For the text-containing cell, return its midpoint in (x, y) coordinate format. 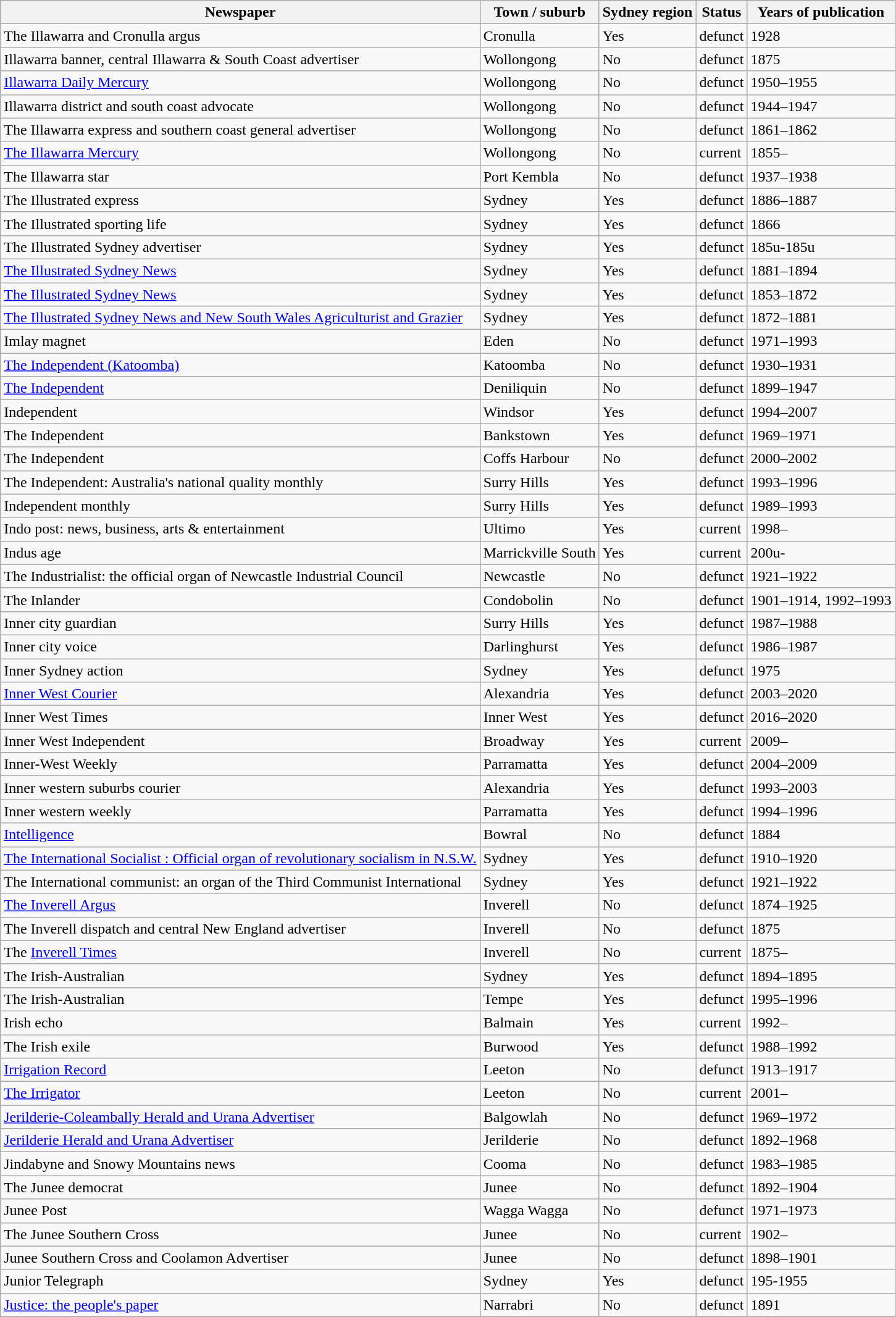
The Irish exile (240, 1047)
1988–1992 (821, 1047)
1971–1973 (821, 1211)
1892–1904 (821, 1187)
Inner city voice (240, 646)
1969–1971 (821, 435)
Inner West (540, 717)
1853–1872 (821, 295)
Tempe (540, 999)
Deniliquin (540, 388)
Jerilderie (540, 1140)
Cronulla (540, 36)
Independent (240, 412)
Inner West Courier (240, 694)
1866 (821, 224)
1993–1996 (821, 482)
Inner West Times (240, 717)
1995–1996 (821, 999)
1861–1862 (821, 130)
Bankstown (540, 435)
Balgowlah (540, 1117)
1910–1920 (821, 858)
Windsor (540, 412)
185u-185u (821, 247)
1937–1938 (821, 177)
Illawarra district and south coast advocate (240, 106)
1901–1914, 1992–1993 (821, 600)
Inner Sydney action (240, 670)
The Illawarra express and southern coast general advertiser (240, 130)
Inner western weekly (240, 811)
Eden (540, 341)
The Illawarra Mercury (240, 153)
1891 (821, 1305)
1993–2003 (821, 788)
Town / suburb (540, 12)
Inner western suburbs courier (240, 788)
Status (721, 12)
Darlinghurst (540, 646)
Inner West Independent (240, 741)
1971–1993 (821, 341)
Years of publication (821, 12)
Jerilderie-Coleambally Herald and Urana Advertiser (240, 1117)
Imlay magnet (240, 341)
1874–1925 (821, 905)
1983–1985 (821, 1164)
The Illustrated express (240, 200)
2003–2020 (821, 694)
2004–2009 (821, 764)
Sydney region (647, 12)
2016–2020 (821, 717)
Indus age (240, 553)
Inner-West Weekly (240, 764)
1969–1972 (821, 1117)
2001– (821, 1093)
The Illawarra star (240, 177)
The Inverell Argus (240, 905)
Jerilderie Herald and Urana Advertiser (240, 1140)
2009– (821, 741)
1928 (821, 36)
1994–2007 (821, 412)
1855– (821, 153)
1886–1887 (821, 200)
Coffs Harbour (540, 459)
The Illustrated sporting life (240, 224)
1986–1987 (821, 646)
Illawarra Daily Mercury (240, 83)
The Industrialist: the official organ of Newcastle Industrial Council (240, 576)
1898–1901 (821, 1258)
Condobolin (540, 600)
1992– (821, 1022)
1950–1955 (821, 83)
The International Socialist : Official organ of revolutionary socialism in N.S.W. (240, 858)
Junee Southern Cross and Coolamon Advertiser (240, 1258)
1892–1968 (821, 1140)
Justice: the people's paper (240, 1305)
The Junee democrat (240, 1187)
The Illawarra and Cronulla argus (240, 36)
Newspaper (240, 12)
The Independent (Katoomba) (240, 365)
The Independent: Australia's national quality monthly (240, 482)
Inner city guardian (240, 623)
Balmain (540, 1022)
Broadway (540, 741)
Burwood (540, 1047)
Indo post: news, business, arts & entertainment (240, 529)
1894–1895 (821, 976)
Newcastle (540, 576)
1930–1931 (821, 365)
Junior Telegraph (240, 1281)
Independent monthly (240, 506)
The Inverell dispatch and central New England advertiser (240, 929)
The Illustrated Sydney advertiser (240, 247)
1872–1881 (821, 318)
1998– (821, 529)
Wagga Wagga (540, 1211)
Marrickville South (540, 553)
200u- (821, 553)
Bowral (540, 835)
Cooma (540, 1164)
Ultimo (540, 529)
The Inlander (240, 600)
1944–1947 (821, 106)
1989–1993 (821, 506)
1875– (821, 952)
1881–1894 (821, 270)
The Irrigator (240, 1093)
Katoomba (540, 365)
195-1955 (821, 1281)
The Junee Southern Cross (240, 1234)
Junee Post (240, 1211)
Irrigation Record (240, 1070)
1987–1988 (821, 623)
1884 (821, 835)
Narrabri (540, 1305)
The Illustrated Sydney News and New South Wales Agriculturist and Grazier (240, 318)
Intelligence (240, 835)
1899–1947 (821, 388)
2000–2002 (821, 459)
1975 (821, 670)
Illawarra banner, central Illawarra & South Coast advertiser (240, 59)
The International communist: an organ of the Third Communist International (240, 882)
Jindabyne and Snowy Mountains news (240, 1164)
Irish echo (240, 1022)
1902– (821, 1234)
The Inverell Times (240, 952)
1913–1917 (821, 1070)
1994–1996 (821, 811)
Port Kembla (540, 177)
